Provide the [x, y] coordinate of the cell's center where the given text is located.  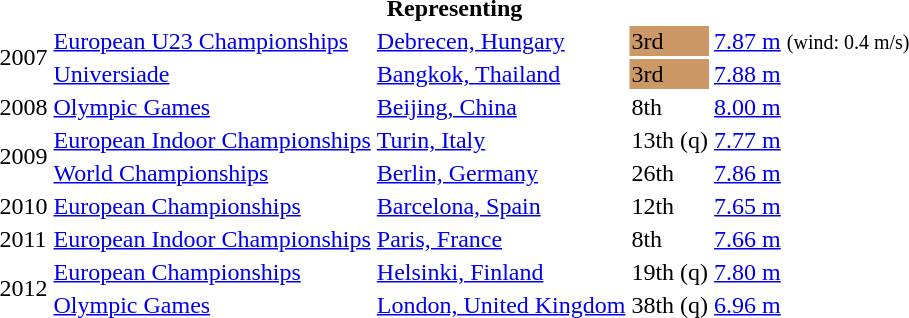
Debrecen, Hungary [501, 41]
Beijing, China [501, 107]
World Championships [212, 173]
Turin, Italy [501, 140]
Bangkok, Thailand [501, 74]
Olympic Games [212, 107]
13th (q) [670, 140]
Berlin, Germany [501, 173]
19th (q) [670, 272]
European U23 Championships [212, 41]
12th [670, 206]
Paris, France [501, 239]
Barcelona, Spain [501, 206]
Helsinki, Finland [501, 272]
Universiade [212, 74]
26th [670, 173]
